Find where the given text appears and provide that cell's center as (x, y) coordinate. 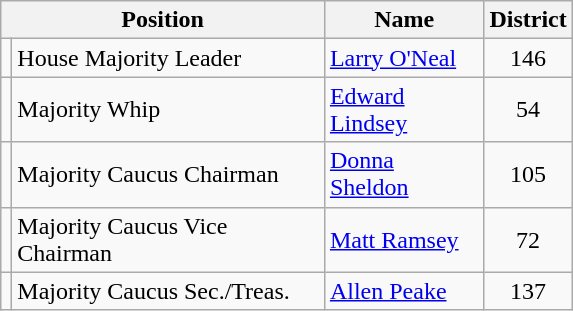
Name (404, 20)
Larry O'Neal (404, 58)
District (528, 20)
Majority Caucus Vice Chairman (168, 240)
Majority Caucus Chairman (168, 174)
Matt Ramsey (404, 240)
54 (528, 110)
Majority Whip (168, 110)
146 (528, 58)
137 (528, 291)
Edward Lindsey (404, 110)
House Majority Leader (168, 58)
Position (163, 20)
Donna Sheldon (404, 174)
105 (528, 174)
72 (528, 240)
Majority Caucus Sec./Treas. (168, 291)
Allen Peake (404, 291)
